Output the (x, y) coordinate of the center of the cell containing the given text.  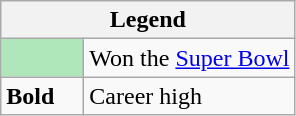
Won the Super Bowl (190, 58)
Career high (190, 96)
Bold (42, 96)
Legend (148, 20)
